Determine the (X, Y) coordinate at the center of the cell enclosing the given text.  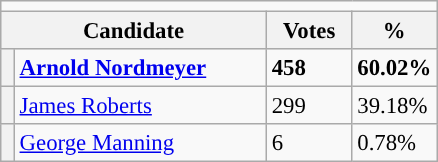
6 (309, 143)
60.02% (394, 68)
458 (309, 68)
299 (309, 106)
Votes (309, 31)
Arnold Nordmeyer (140, 68)
39.18% (394, 106)
Candidate (134, 31)
% (394, 31)
0.78% (394, 143)
George Manning (140, 143)
James Roberts (140, 106)
